Detect which cell encompasses the target text, then output its [X, Y] center coordinate. 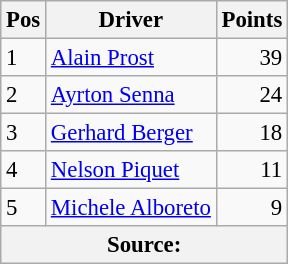
11 [252, 170]
Driver [132, 20]
3 [24, 133]
Gerhard Berger [132, 133]
Alain Prost [132, 58]
Points [252, 20]
4 [24, 170]
2 [24, 95]
Source: [144, 245]
Pos [24, 20]
5 [24, 208]
Ayrton Senna [132, 95]
18 [252, 133]
Michele Alboreto [132, 208]
39 [252, 58]
9 [252, 208]
24 [252, 95]
Nelson Piquet [132, 170]
1 [24, 58]
